For the text-containing cell, return its midpoint in (X, Y) coordinate format. 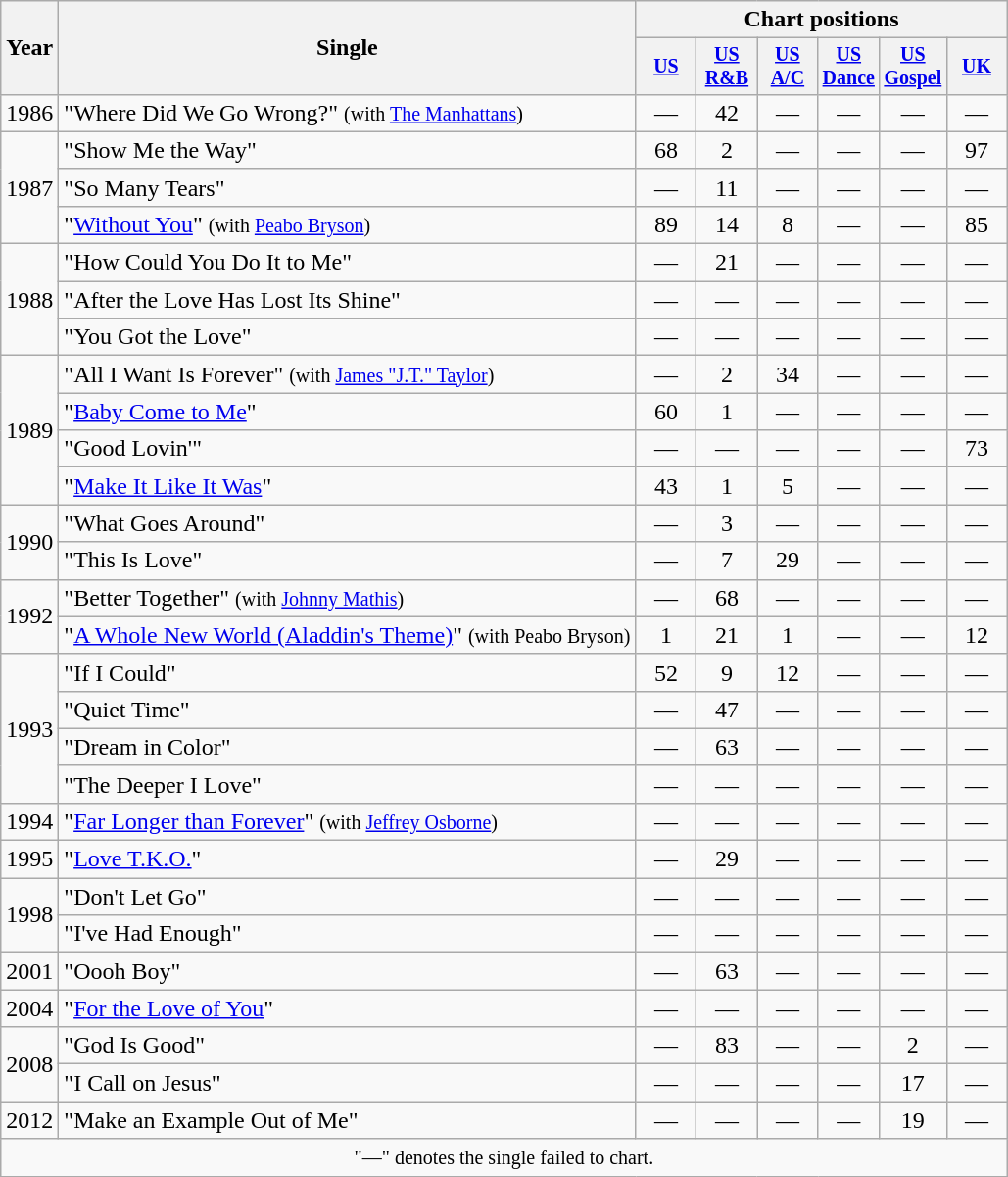
"If I Could" (347, 672)
42 (727, 113)
1986 (29, 113)
"Oooh Boy" (347, 971)
"Where Did We Go Wrong?" (with The Manhattans) (347, 113)
1994 (29, 821)
3 (727, 523)
"A Whole New World (Aladdin's Theme)" (with Peabo Bryson) (347, 635)
Chart positions (821, 20)
US (666, 67)
US R&B (727, 67)
"Without You" (with Peabo Bryson) (347, 224)
UK (977, 67)
"How Could You Do It to Me" (347, 263)
"This Is Love" (347, 561)
1988 (29, 300)
"I've Had Enough" (347, 934)
34 (788, 374)
US Gospel (913, 67)
1990 (29, 542)
2001 (29, 971)
"Good Lovin'" (347, 449)
Year (29, 48)
73 (977, 449)
"After the Love Has Lost Its Shine" (347, 300)
1998 (29, 915)
2012 (29, 1120)
83 (727, 1046)
"The Deeper I Love" (347, 784)
97 (977, 150)
11 (727, 187)
9 (727, 672)
5 (788, 486)
"Far Longer than Forever" (with Jeffrey Osborne) (347, 821)
US Dance (848, 67)
1993 (29, 728)
"What Goes Around" (347, 523)
85 (977, 224)
"Quiet Time" (347, 710)
2004 (29, 1008)
"God Is Good" (347, 1046)
52 (666, 672)
"Dream in Color" (347, 747)
"Show Me the Way" (347, 150)
"You Got the Love" (347, 337)
8 (788, 224)
"So Many Tears" (347, 187)
"Make It Like It Was" (347, 486)
"All I Want Is Forever" (with James "J.T." Taylor) (347, 374)
43 (666, 486)
1995 (29, 859)
1992 (29, 616)
Single (347, 48)
"Don't Let Go" (347, 897)
47 (727, 710)
US A/C (788, 67)
1989 (29, 430)
"Better Together" (with Johnny Mathis) (347, 598)
7 (727, 561)
19 (913, 1120)
1987 (29, 187)
89 (666, 224)
2008 (29, 1064)
"—" denotes the single failed to chart. (504, 1157)
60 (666, 412)
14 (727, 224)
"Baby Come to Me" (347, 412)
"Love T.K.O." (347, 859)
"Make an Example Out of Me" (347, 1120)
17 (913, 1083)
"For the Love of You" (347, 1008)
"I Call on Jesus" (347, 1083)
